From the cell containing the given text, extract its center point as [X, Y] coordinate. 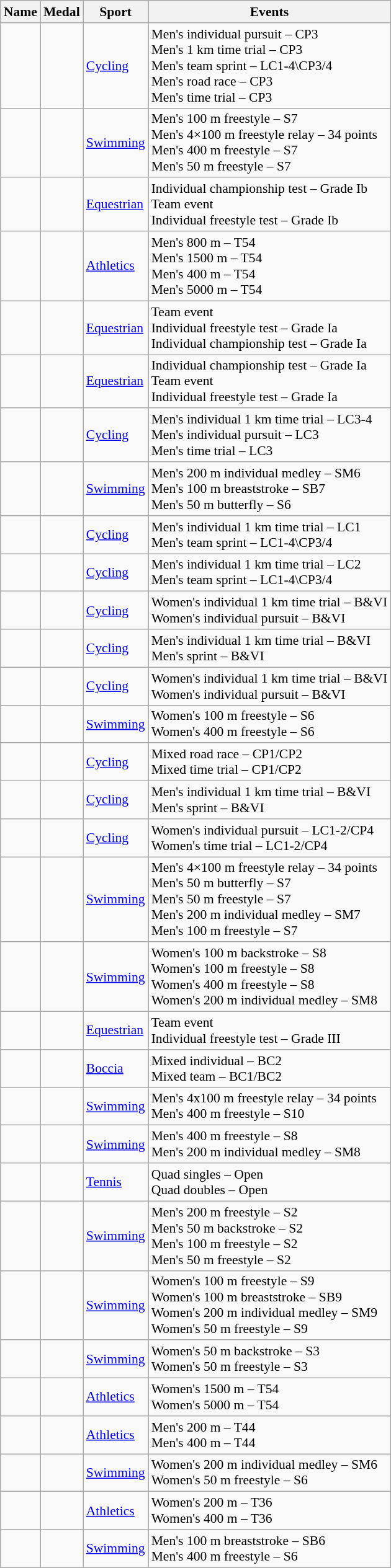
Men's individual pursuit – CP3 Men's 1 km time trial – CP3 Men's team sprint – LC1-4\CP3/4 Men's road race – CP3Men's time trial – CP3 [269, 66]
Men's individual 1 km time trial – LC1 Men's team sprint – LC1-4\CP3/4 [269, 534]
Individual championship test – Grade Ia Team eventIndividual freestyle test – Grade Ia [269, 382]
Men's 200 m – T44 Men's 400 m – T44 [269, 1435]
Sport [115, 12]
Women's 200 m – T36 Women's 400 m – T36 [269, 1510]
Boccia [115, 1069]
Women's 100 m freestyle – S6 Women's 400 m freestyle – S6 [269, 724]
Men's 400 m freestyle – S8 Men's 200 m individual medley – SM8 [269, 1145]
Tennis [115, 1182]
Team event Individual freestyle test – Grade III [269, 1030]
Men's 200 m freestyle – S2 Men's 50 m backstroke – S2 Men's 100 m freestyle – S2 Men's 50 m freestyle – S2 [269, 1236]
Men's 100 m freestyle – S7 Men's 4×100 m freestyle relay – 34 pointsMen's 400 m freestyle – S7Men's 50 m freestyle – S7 [269, 143]
Women's individual pursuit – LC1-2/CP4 Women's time trial – LC1-2/CP4 [269, 838]
Events [269, 12]
Men's 800 m – T54 Men's 1500 m – T54 Men's 400 m – T54Men's 5000 m – T54 [269, 266]
Team event Individual freestyle test – Grade Ia Individual championship test – Grade Ia [269, 327]
Women's 200 m individual medley – SM6 Women's 50 m freestyle – S6 [269, 1473]
Men's individual 1 km time trial – LC3-4 Men's individual pursuit – LC3 Men's time trial – LC3 [269, 435]
Women's 100 m backstroke – S8 Women's 100 m freestyle – S8Women's 400 m freestyle – S8Women's 200 m individual medley – SM8 [269, 977]
Men's individual 1 km time trial – LC2 Men's team sprint – LC1-4\CP3/4 [269, 573]
Men's 200 m individual medley – SM6 Men's 100 m breaststroke – SB7Men's 50 m butterfly – S6 [269, 489]
Women's 1500 m – T54 Women's 5000 m – T54 [269, 1397]
Women's 50 m backstroke – S3 Women's 50 m freestyle – S3 [269, 1359]
Men's 4x100 m freestyle relay – 34 points Men's 400 m freestyle – S10 [269, 1106]
Name [20, 12]
Quad singles – Open Quad doubles – Open [269, 1182]
Mixed road race – CP1/CP2 Mixed time trial – CP1/CP2 [269, 763]
Medal [62, 12]
Individual championship test – Grade Ib Team eventIndividual freestyle test – Grade Ib [269, 205]
Mixed individual – BC2 Mixed team – BC1/BC2 [269, 1069]
Women's 100 m freestyle – S9 Women's 100 m breaststroke – SB9Women's 200 m individual medley – SM9Women's 50 m freestyle – S9 [269, 1305]
Men's 100 m breaststroke – SB6 Men's 400 m freestyle – S6 [269, 1549]
